Find where the given text appears and provide that cell's center as [X, Y] coordinate. 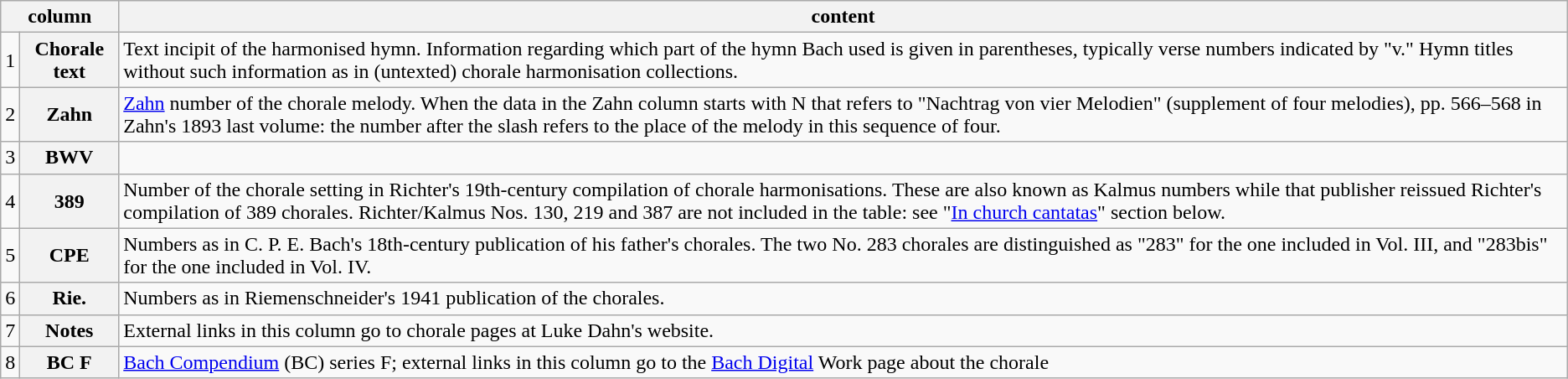
column [60, 17]
CPE [70, 255]
BWV [70, 158]
Chorale text [70, 60]
1 [10, 60]
2 [10, 114]
content [843, 17]
Notes [70, 330]
6 [10, 299]
BC F [70, 362]
External links in this column go to chorale pages at Luke Dahn's website. [843, 330]
Numbers as in Riemenschneider's 1941 publication of the chorales. [843, 299]
4 [10, 201]
Rie. [70, 299]
389 [70, 201]
7 [10, 330]
Bach Compendium (BC) series F; external links in this column go to the Bach Digital Work page about the chorale [843, 362]
Zahn [70, 114]
5 [10, 255]
3 [10, 158]
8 [10, 362]
